Find where the given text appears and provide that cell's center as (x, y) coordinate. 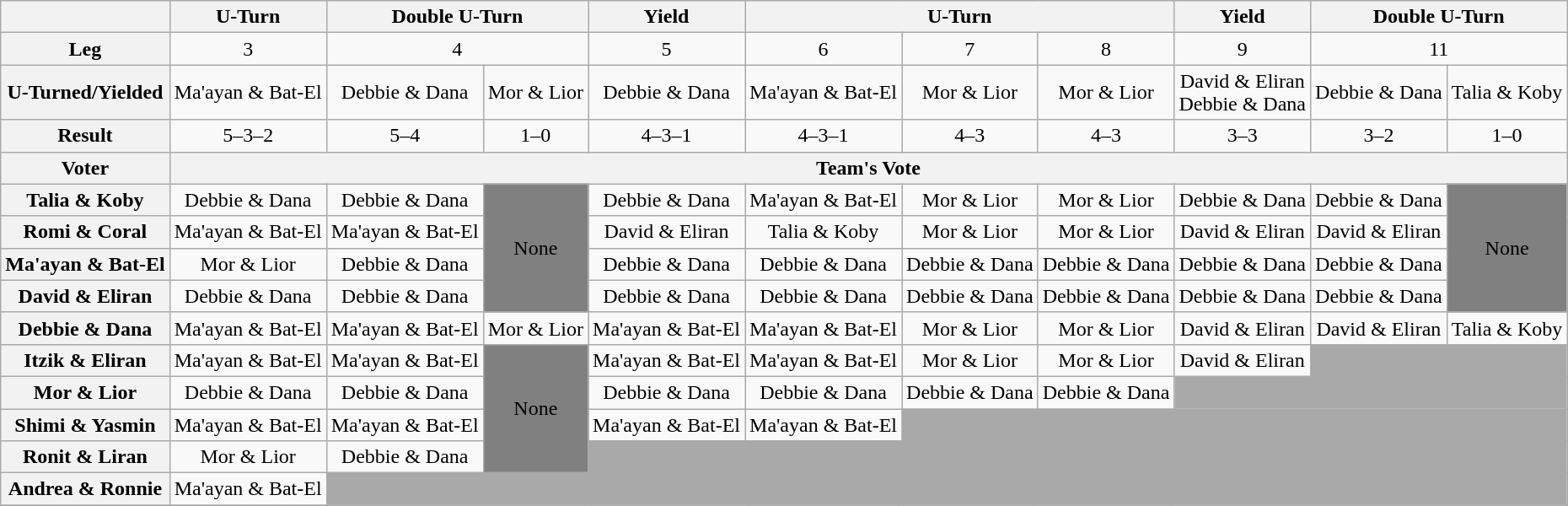
Leg (85, 49)
5 (667, 49)
5–3–2 (248, 136)
Shimi & Yasmin (85, 424)
Voter (85, 168)
8 (1106, 49)
3–3 (1243, 136)
Ronit & Liran (85, 457)
5–4 (405, 136)
3–2 (1379, 136)
Romi & Coral (85, 232)
4 (457, 49)
U-Turned/Yielded (85, 93)
6 (824, 49)
9 (1243, 49)
3 (248, 49)
Itzik & Eliran (85, 360)
Team's Vote (868, 168)
7 (970, 49)
Result (85, 136)
David & EliranDebbie & Dana (1243, 93)
11 (1439, 49)
Andrea & Ronnie (85, 489)
